Find where the given text appears and provide that cell's center as [x, y] coordinate. 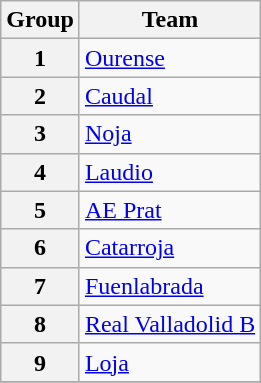
AE Prat [170, 210]
8 [40, 324]
Team [170, 20]
Fuenlabrada [170, 286]
3 [40, 134]
Group [40, 20]
9 [40, 362]
Ourense [170, 58]
Catarroja [170, 248]
Caudal [170, 96]
7 [40, 286]
Loja [170, 362]
1 [40, 58]
4 [40, 172]
Real Valladolid B [170, 324]
Noja [170, 134]
Laudio [170, 172]
6 [40, 248]
5 [40, 210]
2 [40, 96]
